Extract the [x, y] coordinate from the center of the cell holding the provided text.  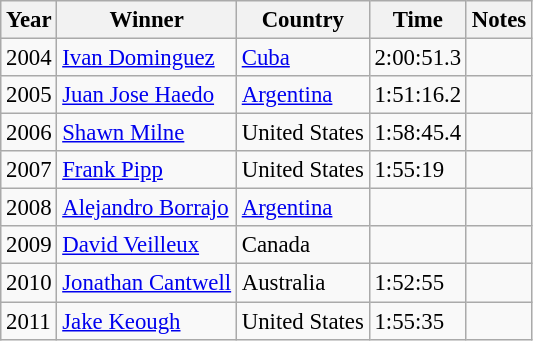
2007 [29, 170]
1:58:45.4 [418, 133]
2011 [29, 321]
2009 [29, 245]
Juan Jose Haedo [147, 95]
Canada [302, 245]
1:52:55 [418, 283]
Time [418, 20]
1:51:16.2 [418, 95]
2008 [29, 208]
Frank Pipp [147, 170]
Ivan Dominguez [147, 58]
Country [302, 20]
2006 [29, 133]
1:55:35 [418, 321]
1:55:19 [418, 170]
2005 [29, 95]
Alejandro Borrajo [147, 208]
Winner [147, 20]
2:00:51.3 [418, 58]
Australia [302, 283]
Cuba [302, 58]
2004 [29, 58]
Notes [498, 20]
David Veilleux [147, 245]
Shawn Milne [147, 133]
Jonathan Cantwell [147, 283]
Year [29, 20]
2010 [29, 283]
Jake Keough [147, 321]
